Capture the cell that displays the provided text and extract its [X, Y] central coordinate. 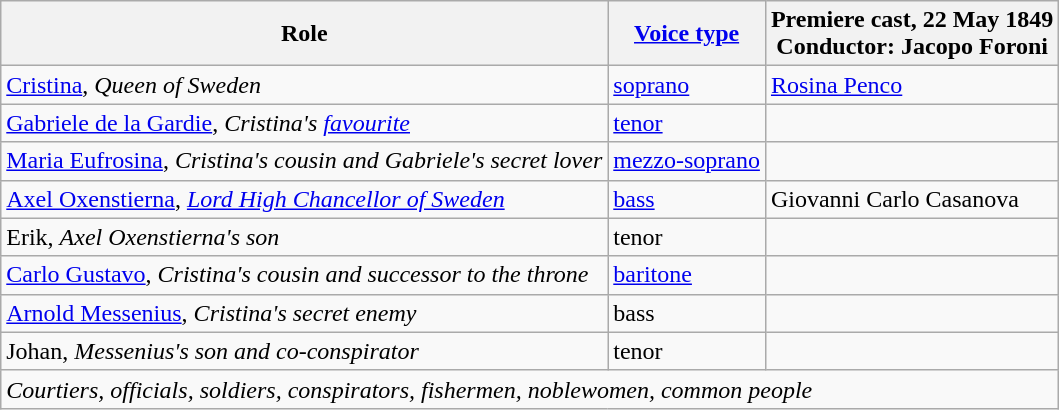
Courtiers, officials, soldiers, conspirators, fishermen, noblewomen, common people [530, 389]
Carlo Gustavo, Cristina's cousin and successor to the throne [304, 275]
Arnold Messenius, Cristina's secret enemy [304, 313]
baritone [687, 275]
Voice type [687, 34]
Maria Eufrosina, Cristina's cousin and Gabriele's secret lover [304, 161]
Erik, Axel Oxenstierna's son [304, 237]
Johan, Messenius's son and co-conspirator [304, 351]
Axel Oxenstierna, Lord High Chancellor of Sweden [304, 199]
Cristina, Queen of Sweden [304, 85]
Rosina Penco [912, 85]
Giovanni Carlo Casanova [912, 199]
Role [304, 34]
mezzo-soprano [687, 161]
soprano [687, 85]
Gabriele de la Gardie, Cristina's favourite [304, 123]
Premiere cast, 22 May 1849Conductor: Jacopo Foroni [912, 34]
